Find where the given text appears and provide that cell's center as [x, y] coordinate. 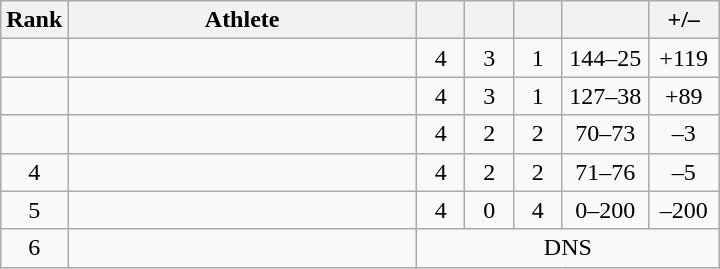
–200 [684, 210]
Athlete [242, 20]
0 [490, 210]
+/– [684, 20]
144–25 [605, 58]
DNS [568, 248]
71–76 [605, 172]
127–38 [605, 96]
–5 [684, 172]
0–200 [605, 210]
5 [34, 210]
–3 [684, 134]
+119 [684, 58]
6 [34, 248]
+89 [684, 96]
Rank [34, 20]
70–73 [605, 134]
